Extract the (x, y) coordinate from the center of the cell holding the provided text.  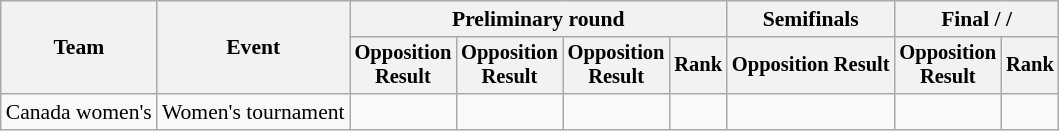
Canada women's (79, 112)
Event (254, 48)
Team (79, 48)
Final / / (976, 19)
Preliminary round (538, 19)
Semifinals (811, 19)
Opposition Result (811, 66)
Women's tournament (254, 112)
